Identify which cell holds the provided text, then report its [X, Y] central coordinate. 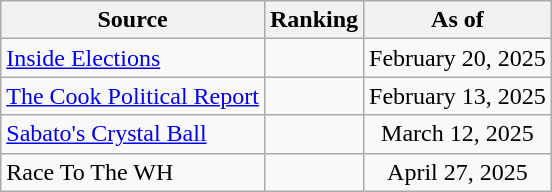
February 13, 2025 [458, 96]
Ranking [314, 20]
Race To The WH [133, 172]
Sabato's Crystal Ball [133, 134]
March 12, 2025 [458, 134]
February 20, 2025 [458, 58]
As of [458, 20]
April 27, 2025 [458, 172]
Source [133, 20]
Inside Elections [133, 58]
The Cook Political Report [133, 96]
